Search for the cell housing the specified text and yield its [x, y] center coordinate. 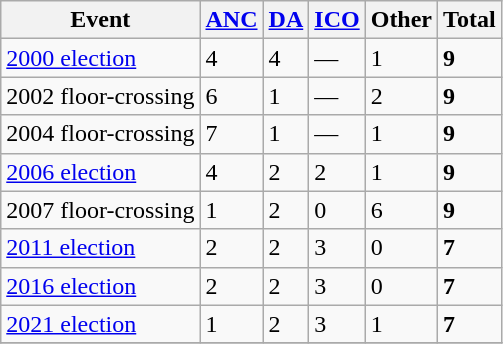
2006 election [100, 172]
2007 floor-crossing [100, 210]
2000 election [100, 58]
Other [401, 20]
2002 floor-crossing [100, 96]
DA [286, 20]
2004 floor-crossing [100, 134]
Event [100, 20]
2011 election [100, 248]
2021 election [100, 324]
ICO [337, 20]
Total [470, 20]
ANC [232, 20]
2016 election [100, 286]
